Locate the cell with the specified text and output its (x, y) center coordinate. 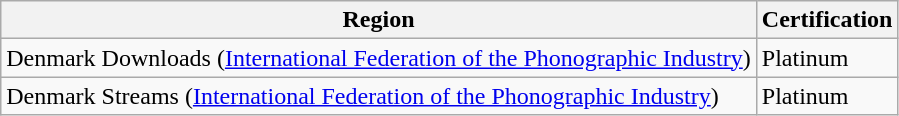
Denmark Downloads (International Federation of the Phonographic Industry) (379, 58)
Region (379, 20)
Denmark Streams (International Federation of the Phonographic Industry) (379, 96)
Certification (827, 20)
